Provide the (x, y) coordinate of the cell's center where the given text is located.  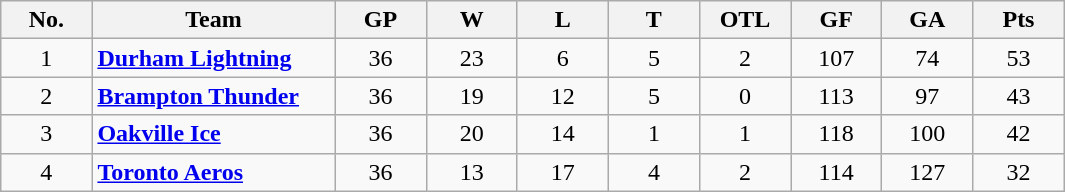
L (562, 20)
Team (214, 20)
107 (836, 58)
23 (472, 58)
GF (836, 20)
14 (562, 134)
T (654, 20)
42 (1018, 134)
114 (836, 172)
Oakville Ice (214, 134)
113 (836, 96)
Toronto Aeros (214, 172)
32 (1018, 172)
20 (472, 134)
3 (46, 134)
53 (1018, 58)
0 (744, 96)
17 (562, 172)
6 (562, 58)
Durham Lightning (214, 58)
GA (928, 20)
118 (836, 134)
GP (380, 20)
Pts (1018, 20)
12 (562, 96)
19 (472, 96)
13 (472, 172)
OTL (744, 20)
W (472, 20)
100 (928, 134)
97 (928, 96)
Brampton Thunder (214, 96)
43 (1018, 96)
No. (46, 20)
127 (928, 172)
74 (928, 58)
